Scan for the cell matching the given text and deliver its (x, y) coordinate at center. 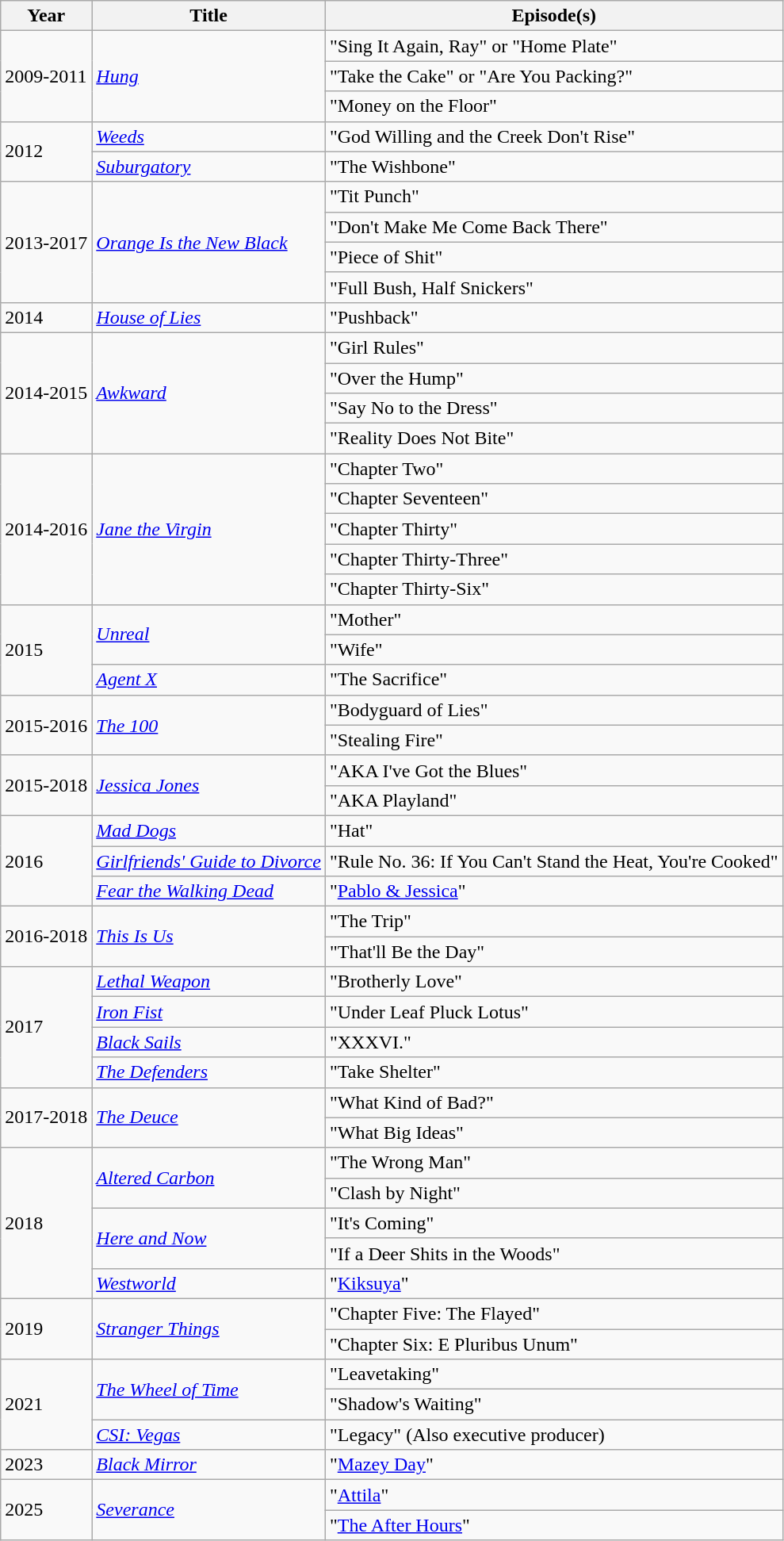
"Clash by Night" (553, 1193)
Altered Carbon (209, 1178)
"God Willing and the Creek Don't Rise" (553, 136)
"Pushback" (553, 317)
Awkward (209, 393)
2014 (46, 317)
"The Wrong Man" (553, 1163)
"Girl Rules" (553, 347)
Lethal Weapon (209, 982)
The 100 (209, 725)
2021 (46, 1405)
Episode(s) (553, 16)
Girlfriends' Guide to Divorce (209, 861)
2015-2016 (46, 725)
"It's Coming" (553, 1223)
"Chapter Thirty-Six" (553, 589)
2023 (46, 1465)
The Deuce (209, 1117)
2017-2018 (46, 1117)
"Legacy" (Also executive producer) (553, 1435)
"Hat" (553, 830)
2018 (46, 1223)
"Chapter Two" (553, 469)
This Is Us (209, 937)
"Rule No. 36: If You Can't Stand the Heat, You're Cooked" (553, 861)
"Attila" (553, 1495)
Agent X (209, 680)
"Take the Cake" or "Are You Packing?" (553, 76)
"Take Shelter" (553, 1072)
"Chapter Six: E Pluribus Unum" (553, 1344)
Fear the Walking Dead (209, 891)
The Defenders (209, 1072)
"Under Leaf Pluck Lotus" (553, 1012)
2012 (46, 151)
Black Sails (209, 1042)
Severance (209, 1510)
"What Big Ideas" (553, 1133)
"Tit Punch" (553, 197)
"Over the Hump" (553, 378)
"XXXVI." (553, 1042)
2009-2011 (46, 76)
"The After Hours" (553, 1525)
2013-2017 (46, 242)
Jane the Virgin (209, 529)
"Wife" (553, 650)
Year (46, 16)
Stranger Things (209, 1328)
"The Wishbone" (553, 167)
"Full Bush, Half Snickers" (553, 287)
"What Kind of Bad?" (553, 1102)
"That'll Be the Day" (553, 952)
"Chapter Thirty-Three" (553, 559)
2016 (46, 861)
"Sing It Again, Ray" or "Home Plate" (553, 46)
"The Trip" (553, 922)
2014-2016 (46, 529)
Weeds (209, 136)
House of Lies (209, 317)
"Chapter Thirty" (553, 529)
"Pablo & Jessica" (553, 891)
Westworld (209, 1283)
"Shadow's Waiting" (553, 1405)
"Piece of Shit" (553, 257)
The Wheel of Time (209, 1390)
2016-2018 (46, 937)
Iron Fist (209, 1012)
Title (209, 16)
2017 (46, 1027)
2015-2018 (46, 785)
"Money on the Floor" (553, 106)
"Bodyguard of Lies" (553, 710)
Black Mirror (209, 1465)
Hung (209, 76)
"Stealing Fire" (553, 740)
"AKA Playland" (553, 800)
"Say No to the Dress" (553, 408)
Jessica Jones (209, 785)
Orange Is the New Black (209, 242)
2015 (46, 650)
2025 (46, 1510)
"Leavetaking" (553, 1374)
2019 (46, 1328)
Mad Dogs (209, 830)
"Mazey Day" (553, 1465)
"Brotherly Love" (553, 982)
"AKA I've Got the Blues" (553, 770)
"The Sacrifice" (553, 680)
"Kiksuya" (553, 1283)
CSI: Vegas (209, 1435)
"Mother" (553, 619)
Suburgatory (209, 167)
Here and Now (209, 1238)
"Chapter Seventeen" (553, 499)
"If a Deer Shits in the Woods" (553, 1253)
"Chapter Five: The Flayed" (553, 1313)
Unreal (209, 634)
2014-2015 (46, 393)
"Don't Make Me Come Back There" (553, 227)
"Reality Does Not Bite" (553, 439)
